Scan for the cell matching the given text and deliver its [x, y] coordinate at center. 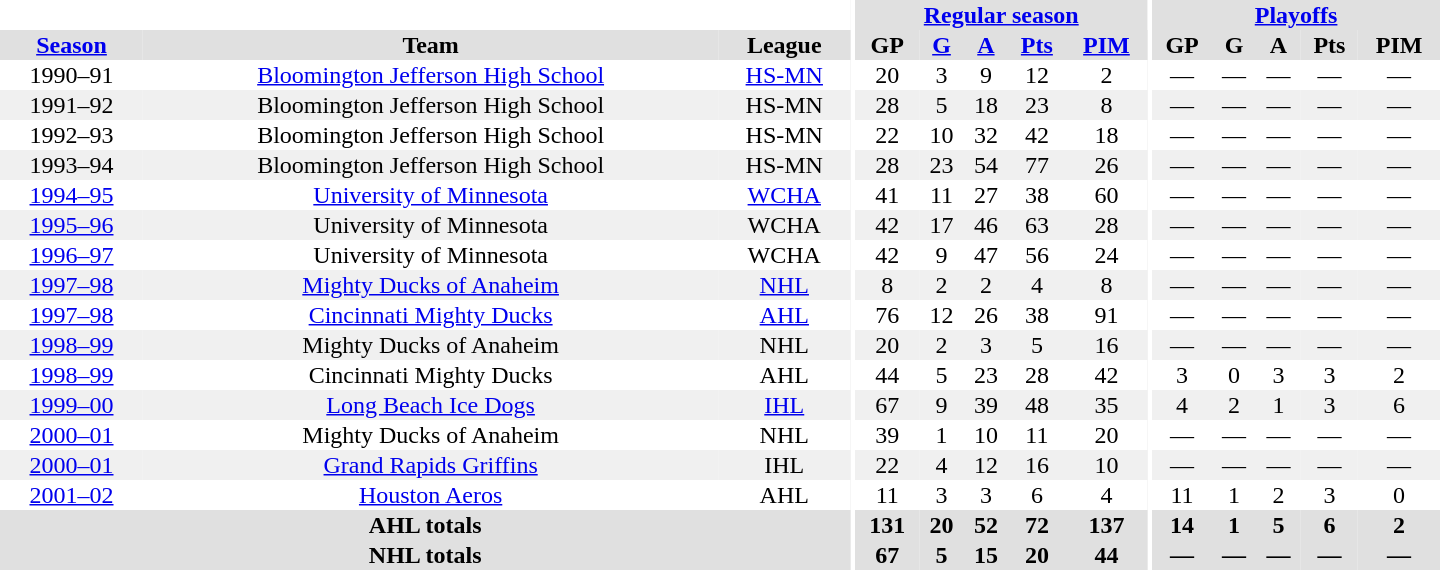
1993–94 [72, 165]
24 [1107, 255]
Regular season [1001, 15]
41 [887, 195]
NHL totals [425, 555]
1996–97 [72, 255]
Playoffs [1296, 15]
56 [1037, 255]
47 [986, 255]
77 [1037, 165]
17 [941, 225]
1994–95 [72, 195]
137 [1107, 525]
Long Beach Ice Dogs [430, 405]
46 [986, 225]
1995–96 [72, 225]
27 [986, 195]
91 [1107, 315]
1991–92 [72, 105]
League [784, 45]
32 [986, 135]
35 [1107, 405]
52 [986, 525]
AHL totals [425, 525]
1990–91 [72, 75]
131 [887, 525]
2001–02 [72, 495]
Season [72, 45]
Houston Aeros [430, 495]
Team [430, 45]
1999–00 [72, 405]
72 [1037, 525]
Grand Rapids Griffins [430, 465]
54 [986, 165]
14 [1182, 525]
76 [887, 315]
63 [1037, 225]
15 [986, 555]
60 [1107, 195]
1992–93 [72, 135]
48 [1037, 405]
